Pinpoint the cell where the given text exists, returning its (X, Y) midpoint coordinate. 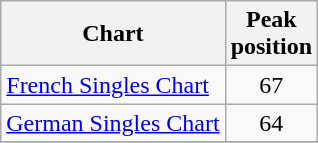
Chart (113, 34)
German Singles Chart (113, 123)
French Singles Chart (113, 85)
Peakposition (271, 34)
67 (271, 85)
64 (271, 123)
